Identify which cell holds the provided text, then report its [X, Y] central coordinate. 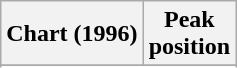
Peakposition [189, 34]
Chart (1996) [72, 34]
